Identify which cell holds the provided text, then report its (X, Y) central coordinate. 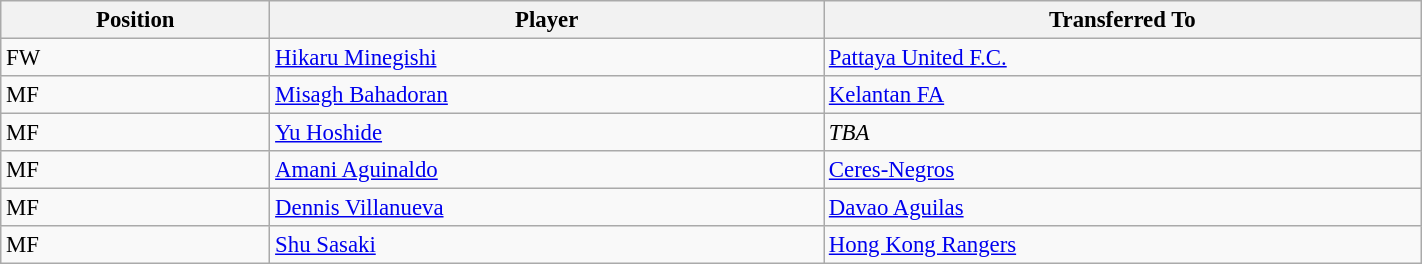
Dennis Villanueva (547, 208)
TBA (1123, 133)
Amani Aguinaldo (547, 170)
Pattaya United F.C. (1123, 58)
Hong Kong Rangers (1123, 245)
Player (547, 20)
Misagh Bahadoran (547, 95)
Transferred To (1123, 20)
Yu Hoshide (547, 133)
Position (136, 20)
Kelantan FA (1123, 95)
Davao Aguilas (1123, 208)
Shu Sasaki (547, 245)
FW (136, 58)
Ceres-Negros (1123, 170)
Hikaru Minegishi (547, 58)
